Extract the (x, y) coordinate from the center of the cell holding the provided text.  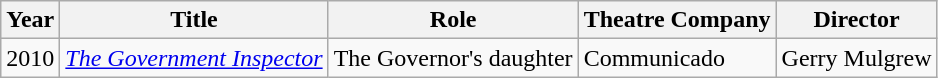
2010 (30, 58)
The Governor's daughter (453, 58)
Gerry Mulgrew (856, 58)
The Government Inspector (194, 58)
Role (453, 20)
Theatre Company (677, 20)
Title (194, 20)
Year (30, 20)
Communicado (677, 58)
Director (856, 20)
